Search for the cell housing the specified text and yield its (X, Y) center coordinate. 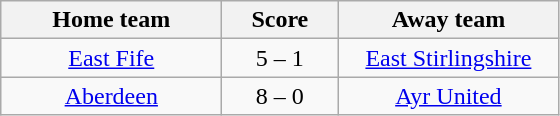
Score (280, 20)
Home team (112, 20)
East Stirlingshire (448, 58)
Aberdeen (112, 96)
8 – 0 (280, 96)
5 – 1 (280, 58)
Ayr United (448, 96)
Away team (448, 20)
East Fife (112, 58)
